Provide the [X, Y] coordinate of the cell's center where the given text is located.  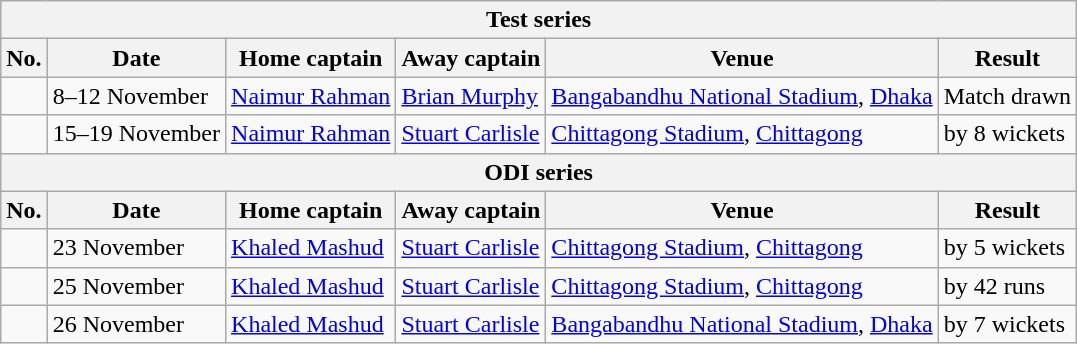
23 November [136, 248]
by 42 runs [1007, 286]
Brian Murphy [471, 96]
by 5 wickets [1007, 248]
Match drawn [1007, 96]
by 8 wickets [1007, 134]
8–12 November [136, 96]
Test series [539, 20]
15–19 November [136, 134]
by 7 wickets [1007, 324]
26 November [136, 324]
ODI series [539, 172]
25 November [136, 286]
